Determine the [X, Y] coordinate at the center of the cell enclosing the given text.  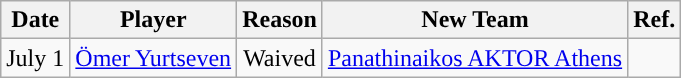
Panathinaikos AKTOR Athens [474, 58]
Waived [280, 58]
New Team [474, 20]
Ömer Yurtseven [154, 58]
July 1 [36, 58]
Reason [280, 20]
Ref. [654, 20]
Date [36, 20]
Player [154, 20]
